Find where the given text appears and provide that cell's center as (X, Y) coordinate. 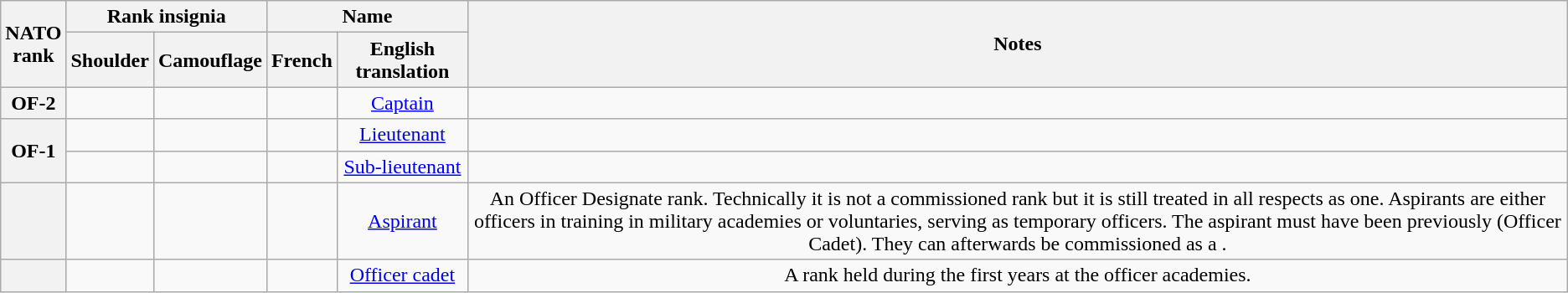
Camouflage (209, 60)
A rank held during the first years at the officer academies. (1019, 275)
English translation (402, 60)
French (302, 60)
Officer cadet (402, 275)
Lieutenant (402, 135)
Captain (402, 103)
OF-2 (34, 103)
OF-1 (34, 151)
Notes (1019, 44)
Shoulder (110, 60)
Aspirant (402, 221)
NATOrank (34, 44)
Rank insignia (166, 17)
Name (367, 17)
Sub-lieutenant (402, 167)
